Determine the (X, Y) coordinate at the center of the cell enclosing the given text.  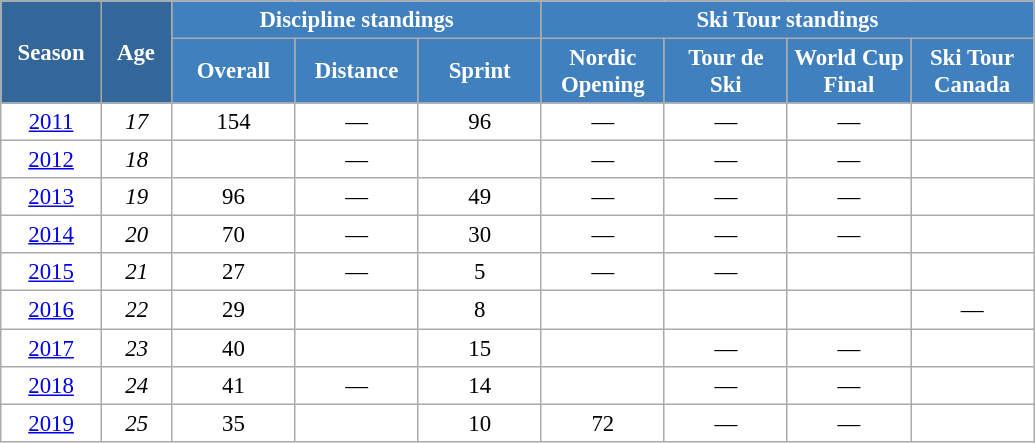
Ski TourCanada (972, 72)
20 (136, 235)
30 (480, 235)
18 (136, 160)
2015 (52, 273)
49 (480, 197)
8 (480, 310)
2012 (52, 160)
19 (136, 197)
World CupFinal (848, 72)
Sprint (480, 72)
21 (136, 273)
25 (136, 423)
72 (602, 423)
Distance (356, 72)
35 (234, 423)
Overall (234, 72)
17 (136, 122)
15 (480, 348)
2018 (52, 385)
NordicOpening (602, 72)
2014 (52, 235)
2016 (52, 310)
Age (136, 52)
23 (136, 348)
70 (234, 235)
14 (480, 385)
27 (234, 273)
5 (480, 273)
40 (234, 348)
22 (136, 310)
154 (234, 122)
2019 (52, 423)
24 (136, 385)
Season (52, 52)
29 (234, 310)
Ski Tour standings (787, 20)
2011 (52, 122)
2017 (52, 348)
10 (480, 423)
41 (234, 385)
Discipline standings (356, 20)
2013 (52, 197)
Tour deSki (726, 72)
